For the text-containing cell, return its midpoint in [x, y] coordinate format. 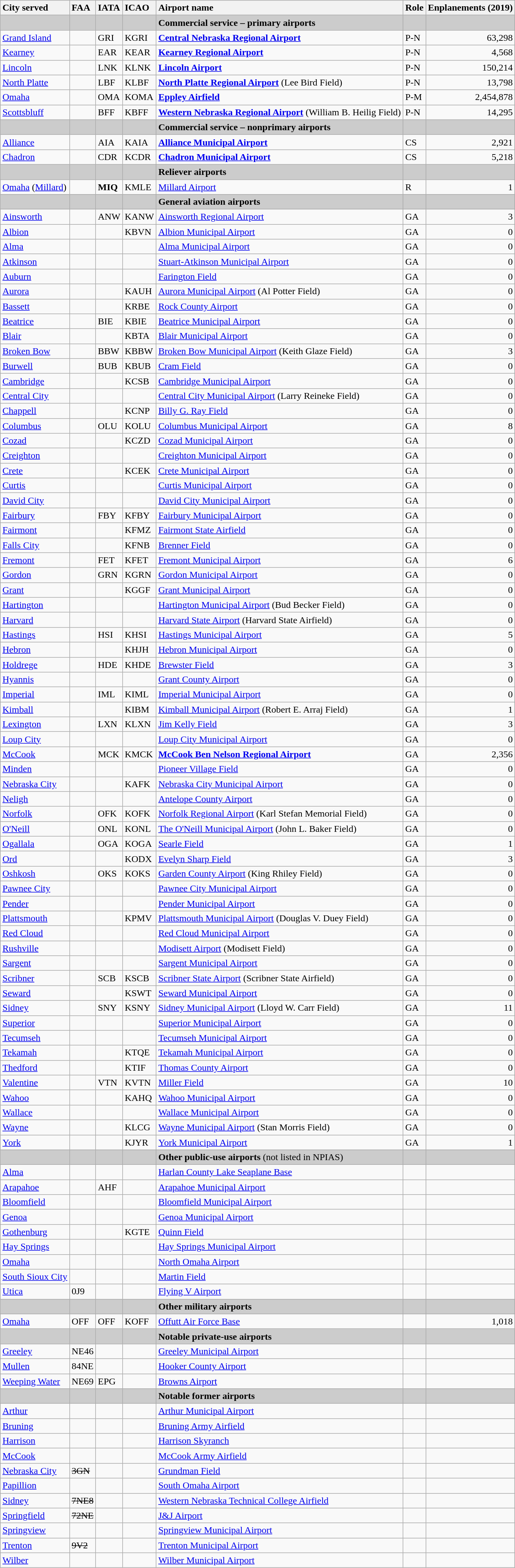
10 [470, 1082]
SCB [109, 978]
Wilber [35, 1560]
Imperial Municipal Airport [279, 695]
8 [470, 426]
AHF [109, 1187]
Reliever airports [279, 172]
Gordon Municipal Airport [279, 575]
Notable private-use airports [279, 1336]
Brenner Field [279, 545]
Curtis Municipal Airport [279, 486]
KAUH [140, 291]
KBBW [140, 351]
KBVN [140, 232]
Wilber Municipal Airport [279, 1560]
South Omaha Airport [279, 1486]
Brewster Field [279, 665]
Seward [35, 993]
FET [109, 560]
Rushville [35, 948]
KTIF [140, 1068]
Bruning Army Airfield [279, 1426]
Gordon [35, 575]
Tekamah Municipal Airport [279, 1053]
Columbus [35, 426]
Alma Municipal Airport [279, 247]
Hyannis [35, 680]
McCook Ben Nelson Regional Airport [279, 754]
KEAR [140, 53]
Blair Municipal Airport [279, 336]
KAHQ [140, 1097]
Other public-use airports (not listed in NPIAS) [279, 1157]
Blair [35, 336]
Hebron [35, 649]
KBIE [140, 321]
Gothenburg [35, 1232]
Cambridge Municipal Airport [279, 381]
Pawnee City Municipal Airport [279, 888]
David City Municipal Airport [279, 500]
KBTA [140, 336]
Sargent Municipal Airport [279, 963]
North Omaha Airport [279, 1262]
3GN [82, 1471]
Pender Municipal Airport [279, 903]
KOGA [140, 844]
63,298 [470, 38]
Ord [35, 859]
KMLE [140, 187]
Lexington [35, 724]
Scribner State Airport (Scribner State Airfield) [279, 978]
Utica [35, 1292]
Red Cloud [35, 933]
KOLU [140, 426]
Pawnee City [35, 888]
Springfield [35, 1515]
Rock County Airport [279, 306]
FBY [109, 515]
Cram Field [279, 366]
KSWT [140, 993]
Airport name [279, 8]
2,356 [470, 754]
Kimball [35, 709]
Ainsworth [35, 217]
Kimball Municipal Airport (Robert E. Arraj Field) [279, 709]
KCSB [140, 381]
Lincoln Airport [279, 67]
Aurora [35, 291]
Trenton [35, 1545]
South Sioux City [35, 1277]
13,798 [470, 82]
5,218 [470, 157]
Western Nebraska Regional Airport (William B. Heilig Field) [279, 112]
Chappell [35, 411]
SNY [109, 1008]
North Platte Regional Airport (Lee Bird Field) [279, 82]
Arapahoe [35, 1187]
North Platte [35, 82]
Alliance [35, 142]
Mullen [35, 1366]
BUB [109, 366]
72NE [82, 1515]
Pender [35, 903]
Billy G. Ray Field [279, 411]
Red Cloud Municipal Airport [279, 933]
Harrison Skyranch [279, 1441]
KOFK [140, 814]
Eppley Airfield [279, 97]
Oshkosh [35, 873]
Grundman Field [279, 1471]
ICAO [140, 8]
Martin Field [279, 1277]
Central City Municipal Airport (Larry Reineke Field) [279, 396]
KAFK [140, 784]
Cozad Municipal Airport [279, 441]
Cozad [35, 441]
Thomas County Airport [279, 1068]
KSCB [140, 978]
2,454,878 [470, 97]
Hay Springs [35, 1247]
4,568 [470, 53]
KLBF [140, 82]
Broken Bow [35, 351]
Curtis [35, 486]
2,921 [470, 142]
Nebraska City Municipal Airport [279, 784]
Greeley Municipal Airport [279, 1351]
Scribner [35, 978]
Bloomfield [35, 1202]
Searle Field [279, 844]
Harvard State Airport (Harvard State Airfield) [279, 620]
Hartington Municipal Airport (Bud Becker Field) [279, 605]
Stuart-Atkinson Municipal Airport [279, 262]
Harvard [35, 620]
OFK [109, 814]
Commercial service – nonprimary airports [279, 127]
BIE [109, 321]
5 [470, 635]
David City [35, 500]
Bruning [35, 1426]
NE46 [82, 1351]
Norfolk [35, 814]
Scottsbluff [35, 112]
Central City [35, 396]
Ogallala [35, 844]
Grant Municipal Airport [279, 590]
VTN [109, 1082]
KAIA [140, 142]
EPG [109, 1381]
Broken Bow Municipal Airport (Keith Glaze Field) [279, 351]
HSI [109, 635]
KOKS [140, 873]
Greeley [35, 1351]
Millard Airport [279, 187]
Hastings [35, 635]
Atkinson [35, 262]
Holdrege [35, 665]
Browns Airport [279, 1381]
Plattsmouth Municipal Airport (Douglas V. Duey Field) [279, 919]
Other military airports [279, 1306]
Burwell [35, 366]
Superior [35, 1023]
Arapahoe Municipal Airport [279, 1187]
KGGF [140, 590]
KBFF [140, 112]
Garden County Airport (King Rhiley Field) [279, 873]
NE69 [82, 1381]
Fremont [35, 560]
Beatrice [35, 321]
GRN [109, 575]
Hastings Municipal Airport [279, 635]
KGTE [140, 1232]
KANW [140, 217]
Miller Field [279, 1082]
KCNP [140, 411]
LBF [109, 82]
Central Nebraska Regional Airport [279, 38]
KLXN [140, 724]
7NE8 [82, 1501]
Auburn [35, 276]
Plattsmouth [35, 919]
0J9 [82, 1292]
Bassett [35, 306]
Notable former airports [279, 1396]
Tecumseh Municipal Airport [279, 1038]
AIA [109, 142]
KHDE [140, 665]
ANW [109, 217]
KONL [140, 829]
Loup City Municipal Airport [279, 739]
Bloomfield Municipal Airport [279, 1202]
IATA [109, 8]
O'Neill [35, 829]
Grand Island [35, 38]
KCEK [140, 471]
Springview [35, 1530]
J&J Airport [279, 1515]
MCK [109, 754]
KBUB [140, 366]
Valentine [35, 1082]
KTQE [140, 1053]
KODX [140, 859]
Pioneer Village Field [279, 769]
Fairbury [35, 515]
Quinn Field [279, 1232]
Wallace Municipal Airport [279, 1112]
Chadron [35, 157]
Aurora Municipal Airport (Al Potter Field) [279, 291]
Creighton [35, 456]
Alliance Municipal Airport [279, 142]
KCZD [140, 441]
Columbus Municipal Airport [279, 426]
City served [35, 8]
ONL [109, 829]
KJYR [140, 1142]
KFMZ [140, 530]
Superior Municipal Airport [279, 1023]
Western Nebraska Technical College Airfield [279, 1501]
Hooker County Airport [279, 1366]
Evelyn Sharp Field [279, 859]
Fairbury Municipal Airport [279, 515]
Fairmont State Airfield [279, 530]
Norfolk Regional Airport (Karl Stefan Memorial Field) [279, 814]
York [35, 1142]
KSNY [140, 1008]
OLU [109, 426]
Beatrice Municipal Airport [279, 321]
MIQ [109, 187]
KOFF [140, 1321]
IML [109, 695]
LXN [109, 724]
Fremont Municipal Airport [279, 560]
GRI [109, 38]
Wayne Municipal Airport (Stan Morris Field) [279, 1127]
Neligh [35, 799]
Wayne [35, 1127]
Creighton Municipal Airport [279, 456]
Tecumseh [35, 1038]
Arthur [35, 1411]
150,214 [470, 67]
HDE [109, 665]
Jim Kelly Field [279, 724]
Wahoo Municipal Airport [279, 1097]
Grant County Airport [279, 680]
Papillion [35, 1486]
KOMA [140, 97]
Imperial [35, 695]
KFNB [140, 545]
Role [414, 8]
Hay Springs Municipal Airport [279, 1247]
McCook Army Airfield [279, 1456]
BFF [109, 112]
Tekamah [35, 1053]
KMCK [140, 754]
KLCG [140, 1127]
Falls City [35, 545]
Genoa Municipal Airport [279, 1217]
14,295 [470, 112]
CDR [109, 157]
KRBE [140, 306]
EAR [109, 53]
Modisett Airport (Modisett Field) [279, 948]
Farington Field [279, 276]
Enplanements (2019) [470, 8]
Cambridge [35, 381]
Crete Municipal Airport [279, 471]
Albion [35, 232]
General aviation airports [279, 202]
York Municipal Airport [279, 1142]
KIBM [140, 709]
Harlan County Lake Seaplane Base [279, 1172]
KGRI [140, 38]
BBW [109, 351]
Wahoo [35, 1097]
Grant [35, 590]
Chadron Municipal Airport [279, 157]
11 [470, 1008]
6 [470, 560]
KVTN [140, 1082]
OMA [109, 97]
1,018 [470, 1321]
Fairmont [35, 530]
KHJH [140, 649]
OGA [109, 844]
9V2 [82, 1545]
Flying V Airport [279, 1292]
Commercial service – primary airports [279, 23]
Lincoln [35, 67]
Springview Municipal Airport [279, 1530]
KGRN [140, 575]
Seward Municipal Airport [279, 993]
Minden [35, 769]
P-M [414, 97]
Trenton Municipal Airport [279, 1545]
Genoa [35, 1217]
KIML [140, 695]
84NE [82, 1366]
Kearney Regional Airport [279, 53]
Hebron Municipal Airport [279, 649]
Loup City [35, 739]
Wallace [35, 1112]
The O'Neill Municipal Airport (John L. Baker Field) [279, 829]
R [414, 187]
Thedford [35, 1068]
FAA [82, 8]
Omaha (Millard) [35, 187]
Arthur Municipal Airport [279, 1411]
KCDR [140, 157]
Albion Municipal Airport [279, 232]
Ainsworth Regional Airport [279, 217]
Offutt Air Force Base [279, 1321]
Harrison [35, 1441]
Kearney [35, 53]
Crete [35, 471]
LNK [109, 67]
KLNK [140, 67]
Antelope County Airport [279, 799]
KFET [140, 560]
OKS [109, 873]
Sidney Municipal Airport (Lloyd W. Carr Field) [279, 1008]
KHSI [140, 635]
Hartington [35, 605]
Weeping Water [35, 1381]
KPMV [140, 919]
KFBY [140, 515]
Sargent [35, 963]
